Provide the (x, y) coordinate of the cell's center where the given text is located.  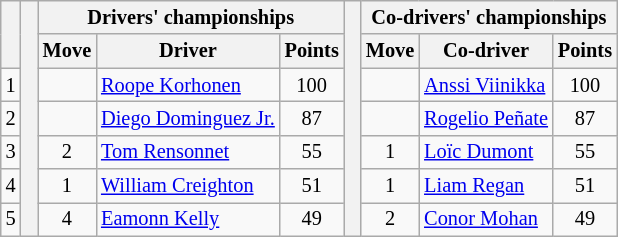
William Creighton (188, 186)
Eamonn Kelly (188, 219)
Liam Regan (486, 186)
3 (11, 152)
Diego Dominguez Jr. (188, 118)
5 (11, 219)
Anssi Viinikka (486, 85)
Co-driver (486, 51)
Rogelio Peñate (486, 118)
Tom Rensonnet (188, 152)
Roope Korhonen (188, 85)
Driver (188, 51)
Conor Mohan (486, 219)
Drivers' championships (191, 17)
Loïc Dumont (486, 152)
Co-drivers' championships (489, 17)
